Output the [x, y] coordinate of the center of the cell containing the given text.  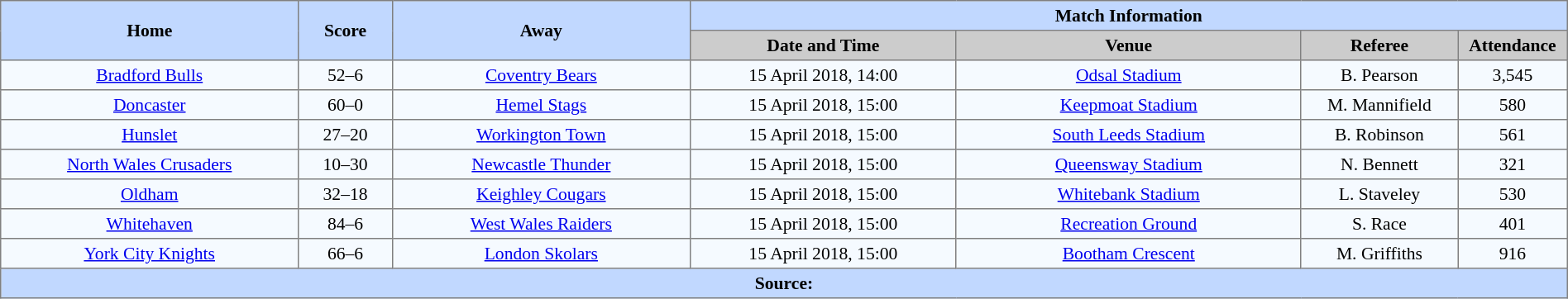
Score [346, 31]
Doncaster [150, 105]
B. Robinson [1379, 135]
M. Mannifield [1379, 105]
580 [1513, 105]
Venue [1128, 45]
Workington Town [541, 135]
3,545 [1513, 75]
Referee [1379, 45]
Newcastle Thunder [541, 164]
Away [541, 31]
L. Staveley [1379, 194]
Keepmoat Stadium [1128, 105]
West Wales Raiders [541, 224]
London Skolars [541, 254]
27–20 [346, 135]
Whitehaven [150, 224]
Hemel Stags [541, 105]
916 [1513, 254]
Source: [784, 283]
10–30 [346, 164]
S. Race [1379, 224]
561 [1513, 135]
Keighley Cougars [541, 194]
South Leeds Stadium [1128, 135]
Whitebank Stadium [1128, 194]
321 [1513, 164]
Home [150, 31]
Attendance [1513, 45]
N. Bennett [1379, 164]
Oldham [150, 194]
Date and Time [823, 45]
Bradford Bulls [150, 75]
Coventry Bears [541, 75]
York City Knights [150, 254]
32–18 [346, 194]
B. Pearson [1379, 75]
Queensway Stadium [1128, 164]
M. Griffiths [1379, 254]
52–6 [346, 75]
401 [1513, 224]
North Wales Crusaders [150, 164]
530 [1513, 194]
Hunslet [150, 135]
Odsal Stadium [1128, 75]
15 April 2018, 14:00 [823, 75]
Bootham Crescent [1128, 254]
66–6 [346, 254]
60–0 [346, 105]
Match Information [1128, 16]
84–6 [346, 224]
Recreation Ground [1128, 224]
